Return the (X, Y) coordinate for the center point of the cell that contains the specified text.  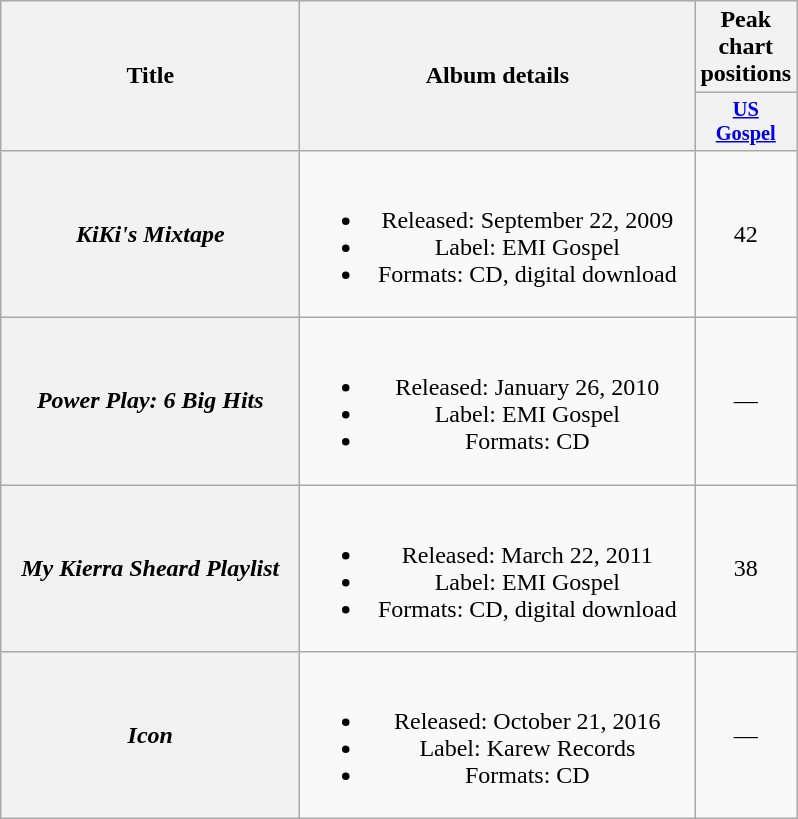
KiKi's Mixtape (150, 234)
Released: October 21, 2016Label: Karew RecordsFormats: CD (498, 736)
USGospel (746, 122)
42 (746, 234)
My Kierra Sheard Playlist (150, 568)
Icon (150, 736)
Peak chart positions (746, 47)
Released: March 22, 2011Label: EMI GospelFormats: CD, digital download (498, 568)
38 (746, 568)
Power Play: 6 Big Hits (150, 402)
Album details (498, 76)
Released: September 22, 2009Label: EMI GospelFormats: CD, digital download (498, 234)
Released: January 26, 2010Label: EMI GospelFormats: CD (498, 402)
Title (150, 76)
